Detect which cell encompasses the target text, then output its [x, y] center coordinate. 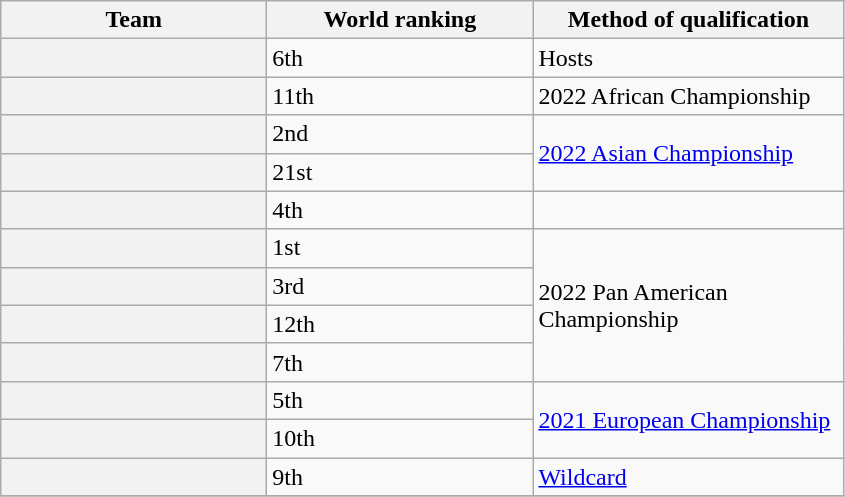
12th [400, 324]
5th [400, 400]
2022 Pan American Championship [688, 305]
10th [400, 438]
2nd [400, 134]
6th [400, 58]
Team [134, 20]
2022 Asian Championship [688, 153]
4th [400, 210]
1st [400, 248]
2022 African Championship [688, 96]
Hosts [688, 58]
Wildcard [688, 477]
21st [400, 172]
Method of qualification [688, 20]
2021 European Championship [688, 419]
World ranking [400, 20]
11th [400, 96]
3rd [400, 286]
9th [400, 477]
7th [400, 362]
